Determine the [x, y] coordinate at the center of the cell enclosing the given text.  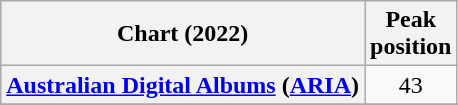
Peakposition [411, 34]
43 [411, 85]
Chart (2022) [183, 34]
Australian Digital Albums (ARIA) [183, 85]
